Return (x, y) of the center of cell containing provided text 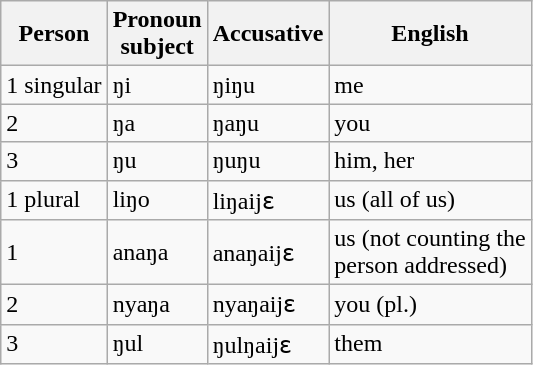
ŋuŋu (268, 161)
you (430, 123)
1 (54, 252)
1 singular (54, 85)
Person (54, 34)
anaŋaijɛ (268, 252)
liŋo (157, 200)
Pronounsubject (157, 34)
ŋu (157, 161)
us (not counting theperson addressed) (430, 252)
English (430, 34)
Accusative (268, 34)
ŋi (157, 85)
ŋaŋu (268, 123)
him, her (430, 161)
liŋaijɛ (268, 200)
ŋiŋu (268, 85)
them (430, 344)
ŋulŋaijɛ (268, 344)
nyaŋa (157, 305)
ŋa (157, 123)
nyaŋaijɛ (268, 305)
you (pl.) (430, 305)
anaŋa (157, 252)
me (430, 85)
us (all of us) (430, 200)
1 plural (54, 200)
ŋul (157, 344)
